Scan for the cell matching the given text and deliver its [X, Y] coordinate at center. 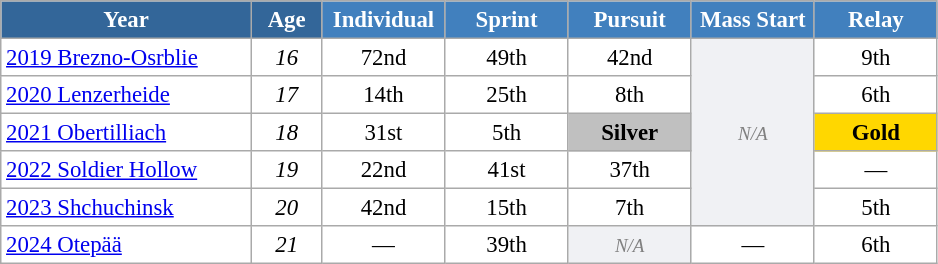
37th [630, 170]
Sprint [506, 20]
20 [286, 208]
17 [286, 95]
41st [506, 170]
Year [126, 20]
8th [630, 95]
Gold [876, 133]
7th [630, 208]
31st [384, 133]
Silver [630, 133]
14th [384, 95]
39th [506, 245]
18 [286, 133]
25th [506, 95]
Mass Start [752, 20]
16 [286, 58]
2023 Shchuchinsk [126, 208]
21 [286, 245]
49th [506, 58]
2024 Otepää [126, 245]
2019 Brezno-Osrblie [126, 58]
Individual [384, 20]
Relay [876, 20]
2022 Soldier Hollow [126, 170]
Pursuit [630, 20]
72nd [384, 58]
2020 Lenzerheide [126, 95]
19 [286, 170]
Age [286, 20]
9th [876, 58]
2021 Obertilliach [126, 133]
15th [506, 208]
22nd [384, 170]
